Pinpoint the cell where the given text exists, returning its (x, y) midpoint coordinate. 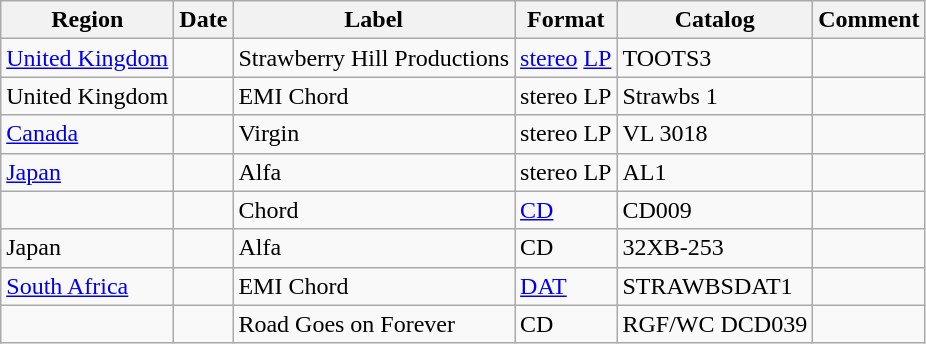
Road Goes on Forever (374, 324)
Strawberry Hill Productions (374, 58)
Date (204, 20)
VL 3018 (715, 134)
TOOTS3 (715, 58)
Catalog (715, 20)
Strawbs 1 (715, 96)
AL1 (715, 172)
DAT (566, 286)
Format (566, 20)
32XB-253 (715, 248)
Comment (869, 20)
Label (374, 20)
CD009 (715, 210)
Virgin (374, 134)
Canada (88, 134)
STRAWBSDAT1 (715, 286)
South Africa (88, 286)
RGF/WC DCD039 (715, 324)
Chord (374, 210)
Region (88, 20)
